Capture the cell that displays the provided text and extract its [X, Y] central coordinate. 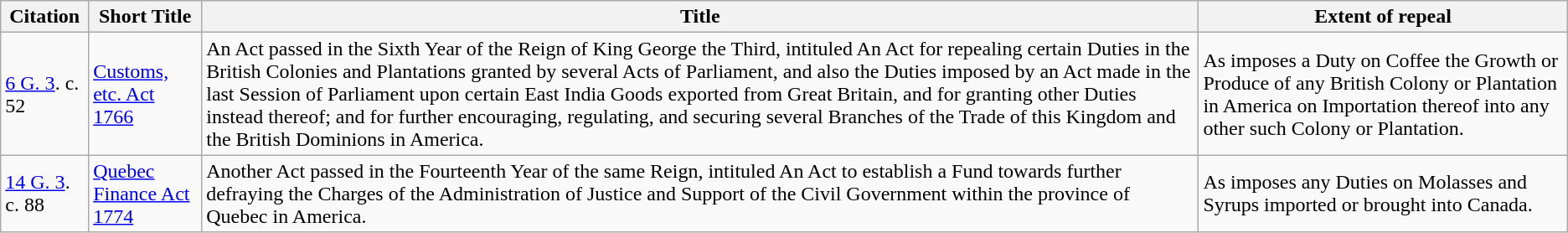
14 G. 3. c. 88 [45, 194]
6 G. 3. c. 52 [45, 94]
As imposes any Duties on Molasses and Syrups imported or brought into Canada. [1383, 194]
Quebec Finance Act 1774 [146, 194]
Extent of repeal [1383, 17]
Citation [45, 17]
Customs, etc. Act 1766 [146, 94]
Title [700, 17]
Short Title [146, 17]
